Search for the cell housing the specified text and yield its [x, y] center coordinate. 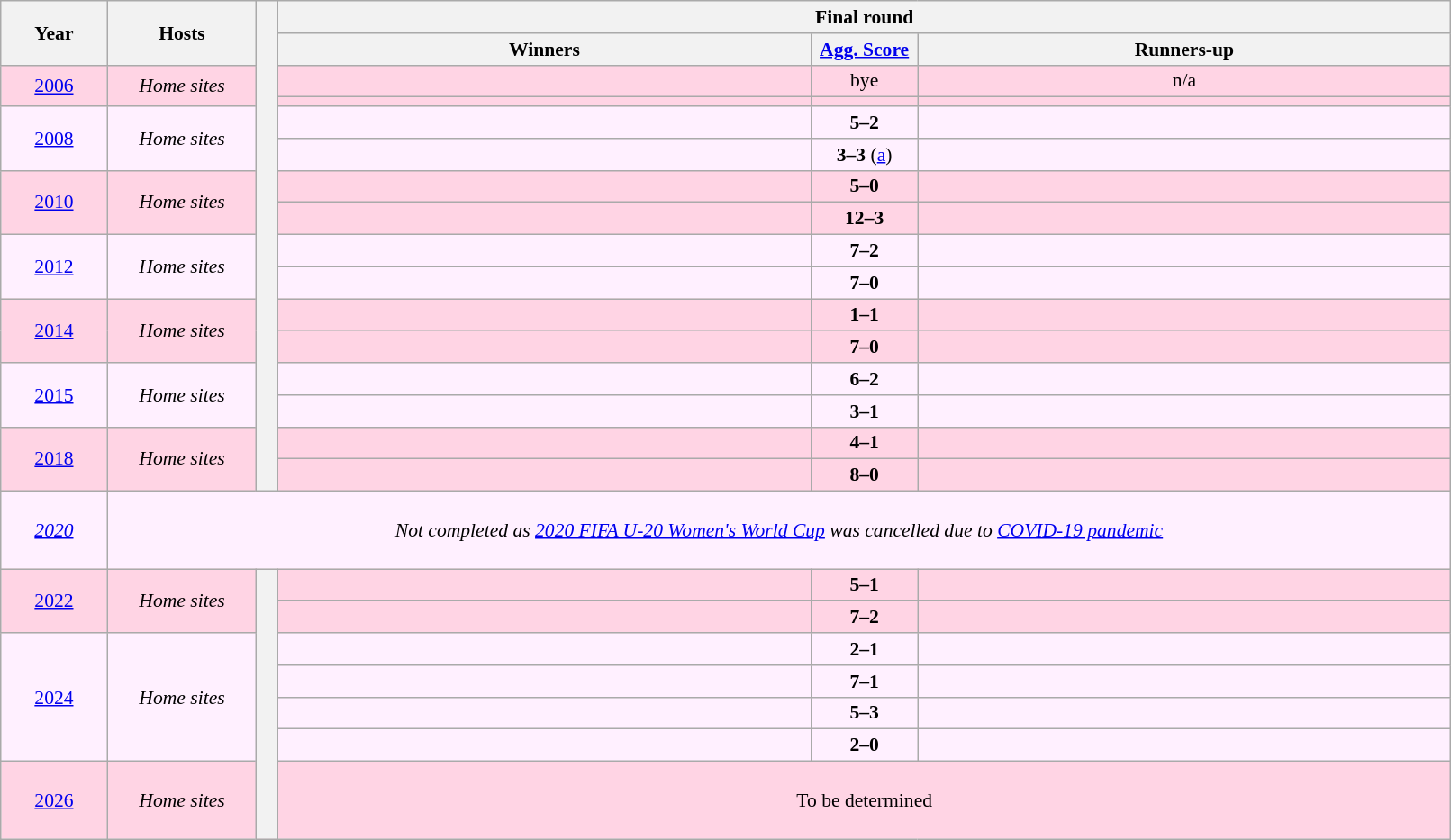
5–0 [864, 186]
8–0 [864, 475]
3–3 (a) [864, 155]
2024 [54, 697]
Final round [864, 17]
Agg. Score [864, 50]
Year [54, 32]
Hosts [182, 32]
bye [864, 81]
12–3 [864, 219]
2–0 [864, 745]
2008 [54, 139]
3–1 [864, 411]
2006 [54, 86]
Winners [544, 50]
2010 [54, 202]
To be determined [864, 800]
5–3 [864, 714]
2012 [54, 266]
2015 [54, 394]
5–1 [864, 585]
5–2 [864, 122]
6–2 [864, 379]
7–1 [864, 682]
Not completed as 2020 FIFA U-20 Women's World Cup was cancelled due to COVID-19 pandemic [779, 530]
2–1 [864, 649]
4–1 [864, 443]
2020 [54, 530]
1–1 [864, 315]
n/a [1184, 81]
Runners-up [1184, 50]
2018 [54, 459]
2014 [54, 331]
2026 [54, 800]
2022 [54, 601]
